Output the [x, y] coordinate of the center of the cell containing the given text.  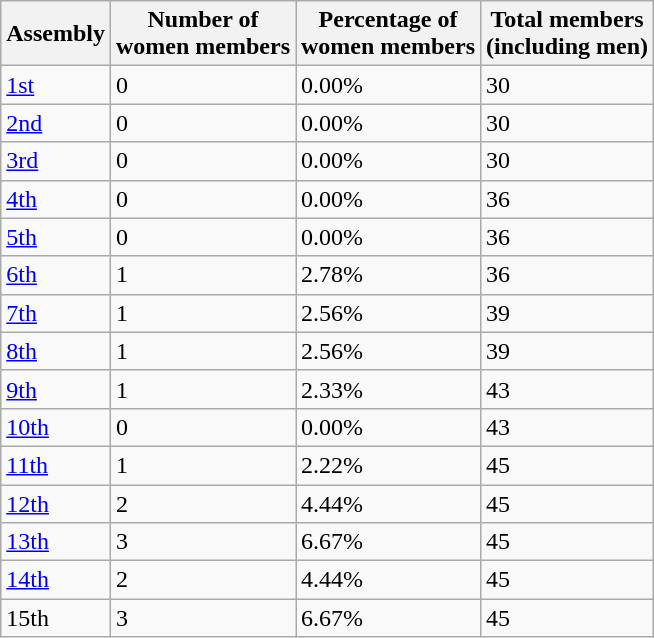
9th [56, 389]
2.22% [388, 465]
15th [56, 618]
1st [56, 85]
4th [56, 199]
Total members(including men) [568, 34]
11th [56, 465]
7th [56, 313]
8th [56, 351]
6th [56, 275]
14th [56, 580]
2nd [56, 123]
2.78% [388, 275]
12th [56, 503]
10th [56, 427]
Assembly [56, 34]
2.33% [388, 389]
Percentage ofwomen members [388, 34]
5th [56, 237]
3rd [56, 161]
Number ofwomen members [202, 34]
13th [56, 542]
